Find where the given text appears and provide that cell's center as [x, y] coordinate. 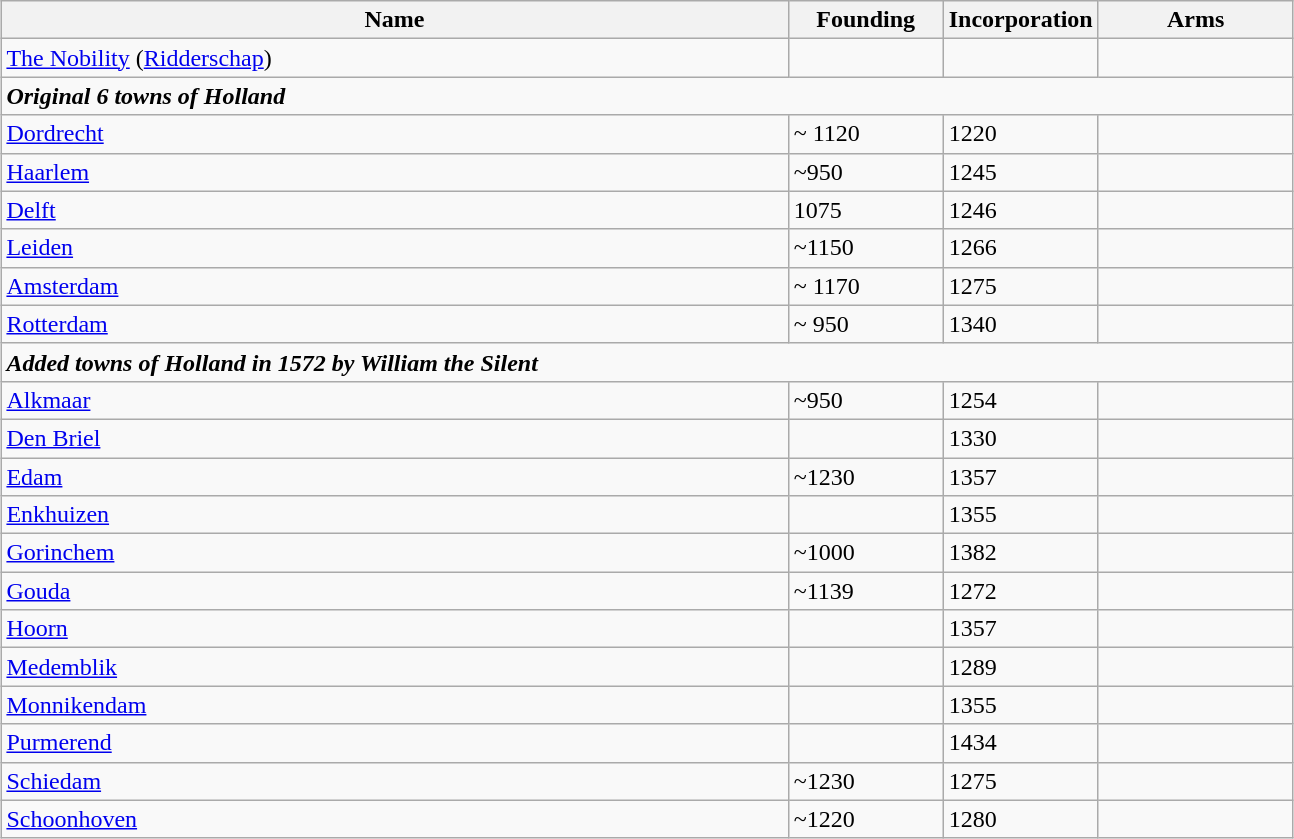
Monnikendam [394, 705]
1272 [1020, 591]
Den Briel [394, 438]
1382 [1020, 553]
1330 [1020, 438]
Name [394, 20]
Leiden [394, 248]
Arms [1196, 20]
~1139 [866, 591]
Edam [394, 477]
1246 [1020, 210]
Purmerend [394, 743]
Delft [394, 210]
~ 1120 [866, 134]
Added towns of Holland in 1572 by William the Silent [647, 362]
Haarlem [394, 172]
Rotterdam [394, 324]
Enkhuizen [394, 515]
The Nobility (Ridderschap) [394, 58]
~1000 [866, 553]
Hoorn [394, 629]
1434 [1020, 743]
~1220 [866, 819]
~ 950 [866, 324]
Dordrecht [394, 134]
Schiedam [394, 781]
Alkmaar [394, 400]
Gouda [394, 591]
1254 [1020, 400]
1289 [1020, 667]
Medemblik [394, 667]
1245 [1020, 172]
Schoonhoven [394, 819]
1220 [1020, 134]
1266 [1020, 248]
Incorporation [1020, 20]
1280 [1020, 819]
Original 6 towns of Holland [647, 96]
Gorinchem [394, 553]
1075 [866, 210]
Amsterdam [394, 286]
~1150 [866, 248]
~ 1170 [866, 286]
Founding [866, 20]
1340 [1020, 324]
